Locate the cell with the specified text and output its [X, Y] center coordinate. 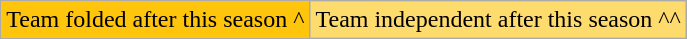
Team folded after this season ^ [156, 20]
Team independent after this season ^^ [498, 20]
